Find where the given text appears and provide that cell's center as [x, y] coordinate. 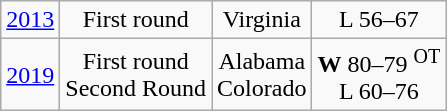
AlabamaColorado [262, 75]
First round [136, 20]
W 80–79 OTL 60–76 [379, 75]
2013 [30, 20]
L 56–67 [379, 20]
First roundSecond Round [136, 75]
2019 [30, 75]
Virginia [262, 20]
